Output the (x, y) coordinate of the center of the cell containing the given text.  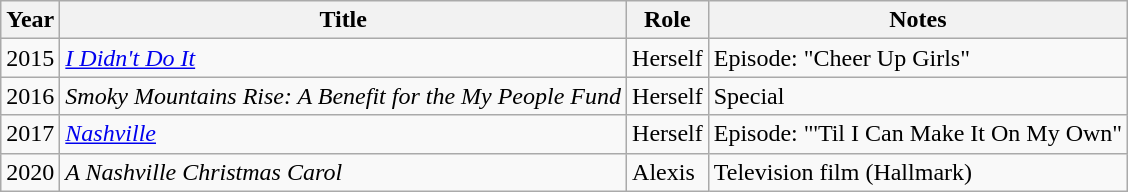
2016 (30, 96)
2020 (30, 172)
Alexis (668, 172)
Episode: "'Til I Can Make It On My Own" (918, 134)
A Nashville Christmas Carol (344, 172)
Smoky Mountains Rise: A Benefit for the My People Fund (344, 96)
Title (344, 20)
2015 (30, 58)
I Didn't Do It (344, 58)
Year (30, 20)
Special (918, 96)
Notes (918, 20)
Television film (Hallmark) (918, 172)
2017 (30, 134)
Nashville (344, 134)
Role (668, 20)
Episode: "Cheer Up Girls" (918, 58)
